Return the (X, Y) coordinate for the center point of the cell that contains the specified text.  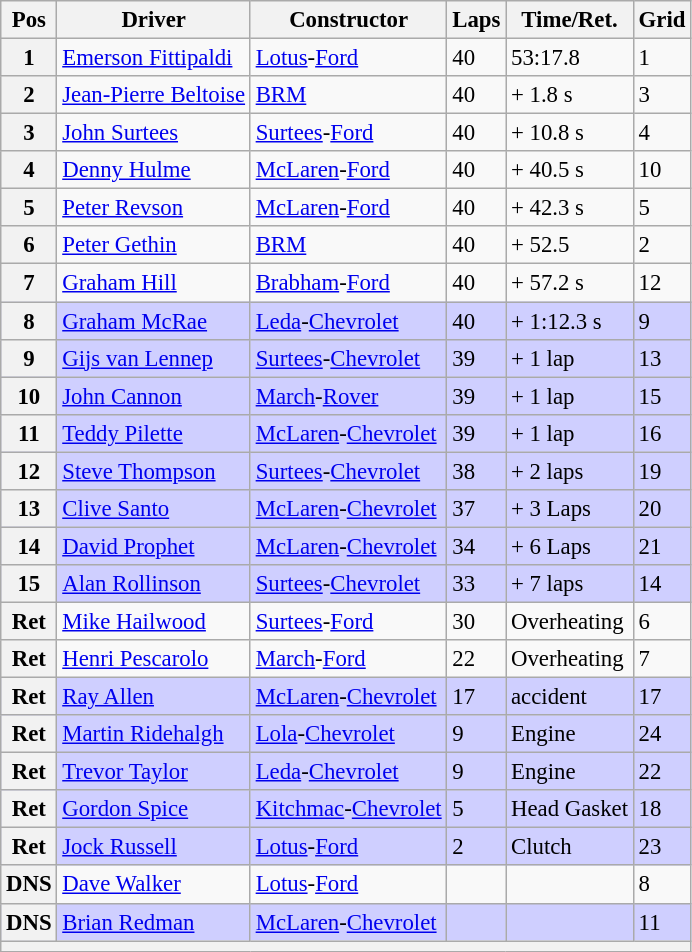
24 (662, 734)
Gijs van Lennep (154, 358)
38 (476, 471)
Martin Ridehalgh (154, 734)
David Prophet (154, 546)
Brabham-Ford (348, 283)
+ 40.5 s (570, 170)
20 (662, 509)
Graham McRae (154, 321)
Clutch (570, 847)
Pos (29, 20)
Driver (154, 20)
Lola-Chevrolet (348, 734)
19 (662, 471)
Brian Redman (154, 922)
Henri Pescarolo (154, 659)
March-Rover (348, 396)
Peter Gethin (154, 245)
+ 57.2 s (570, 283)
33 (476, 584)
accident (570, 697)
Graham Hill (154, 283)
Dave Walker (154, 885)
+ 1:12.3 s (570, 321)
+ 7 laps (570, 584)
Denny Hulme (154, 170)
18 (662, 809)
Head Gasket (570, 809)
John Surtees (154, 133)
34 (476, 546)
Kitchmac-Chevrolet (348, 809)
Gordon Spice (154, 809)
Trevor Taylor (154, 772)
Jock Russell (154, 847)
21 (662, 546)
37 (476, 509)
16 (662, 433)
Steve Thompson (154, 471)
23 (662, 847)
30 (476, 621)
Jean-Pierre Beltoise (154, 95)
53:17.8 (570, 58)
Mike Hailwood (154, 621)
Clive Santo (154, 509)
+ 42.3 s (570, 208)
+ 6 Laps (570, 546)
Constructor (348, 20)
+ 1.8 s (570, 95)
John Cannon (154, 396)
Grid (662, 20)
Peter Revson (154, 208)
+ 52.5 (570, 245)
March-Ford (348, 659)
+ 3 Laps (570, 509)
+ 10.8 s (570, 133)
Laps (476, 20)
Time/Ret. (570, 20)
Emerson Fittipaldi (154, 58)
Teddy Pilette (154, 433)
Ray Allen (154, 697)
Alan Rollinson (154, 584)
+ 2 laps (570, 471)
